Provide the (X, Y) coordinate of the cell's center where the given text is located.  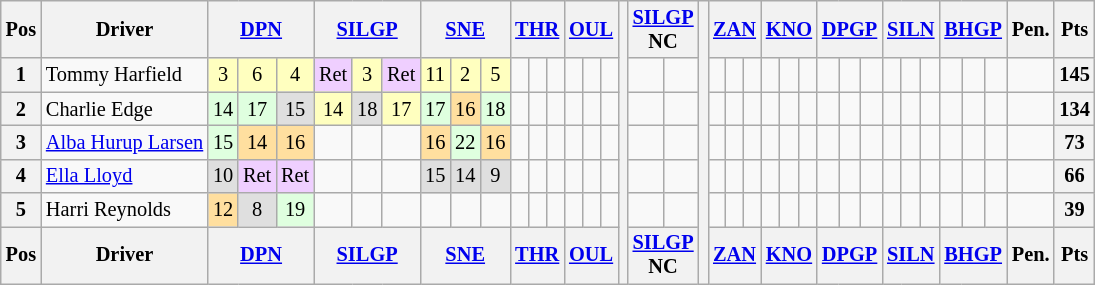
134 (1074, 109)
22 (465, 142)
12 (223, 210)
Charlie Edge (124, 109)
6 (257, 75)
145 (1074, 75)
Alba Hurup Larsen (124, 142)
19 (295, 210)
73 (1074, 142)
66 (1074, 176)
10 (223, 176)
8 (257, 210)
1 (21, 75)
Ella Lloyd (124, 176)
Harri Reynolds (124, 210)
Tommy Harfield (124, 75)
39 (1074, 210)
9 (495, 176)
11 (435, 75)
